Detect which cell encompasses the target text, then output its [x, y] center coordinate. 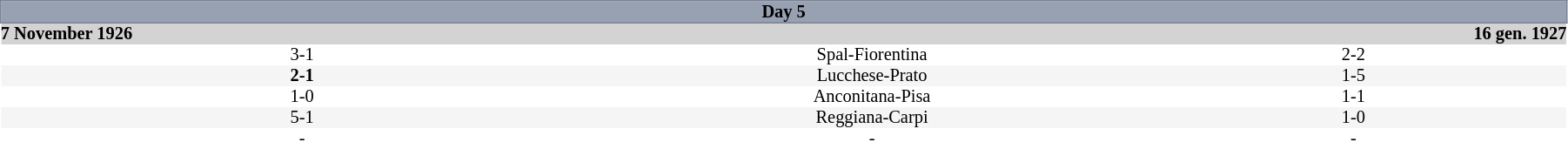
7 November 1926 [303, 33]
Reggiana-Carpi [872, 118]
Anconitana-Pisa [872, 97]
2-1 [303, 76]
Day 5 [784, 12]
2-2 [1353, 55]
Lucchese-Prato [872, 76]
16 gen. 1927 [1353, 33]
1-5 [1353, 76]
5-1 [303, 118]
Spal-Fiorentina [872, 55]
1-1 [1353, 97]
3-1 [303, 55]
